Scan for the cell matching the given text and deliver its [x, y] coordinate at center. 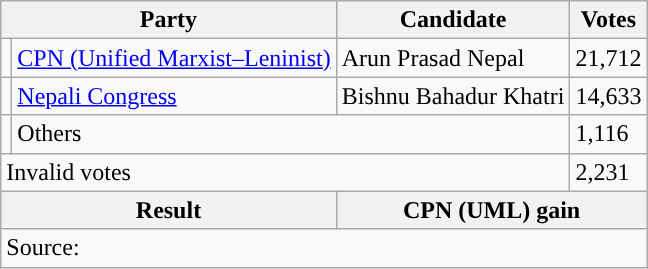
Bishnu Bahadur Khatri [453, 96]
CPN (Unified Marxist–Leninist) [174, 58]
Nepali Congress [174, 96]
Result [168, 210]
Votes [608, 20]
Candidate [453, 20]
2,231 [608, 172]
Source: [324, 248]
Invalid votes [286, 172]
Party [168, 20]
14,633 [608, 96]
21,712 [608, 58]
Arun Prasad Nepal [453, 58]
1,116 [608, 134]
CPN (UML) gain [492, 210]
Others [291, 134]
